Pinpoint the cell where the given text exists, returning its [x, y] midpoint coordinate. 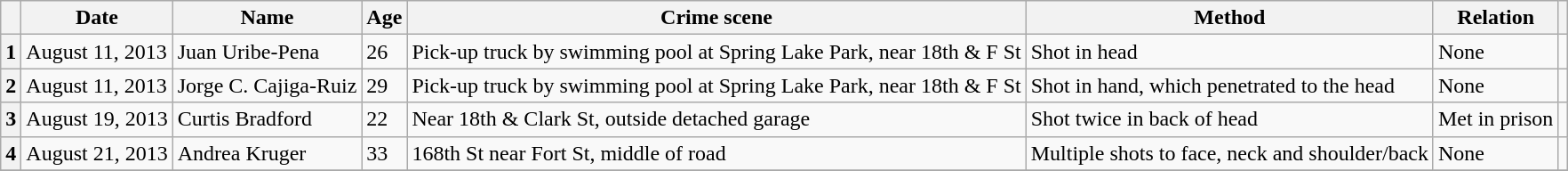
Met in prison [1495, 119]
Crime scene [716, 18]
29 [384, 85]
Curtis Bradford [267, 119]
26 [384, 52]
August 21, 2013 [97, 153]
3 [11, 119]
Age [384, 18]
Shot in head [1229, 52]
Date [97, 18]
Juan Uribe-Pena [267, 52]
22 [384, 119]
Relation [1495, 18]
August 19, 2013 [97, 119]
Shot twice in back of head [1229, 119]
Multiple shots to face, neck and shoulder/back [1229, 153]
1 [11, 52]
Andrea Kruger [267, 153]
2 [11, 85]
Shot in hand, which penetrated to the head [1229, 85]
Name [267, 18]
Method [1229, 18]
4 [11, 153]
Near 18th & Clark St, outside detached garage [716, 119]
168th St near Fort St, middle of road [716, 153]
33 [384, 153]
Jorge C. Cajiga-Ruiz [267, 85]
